For the text-containing cell, return its midpoint in (x, y) coordinate format. 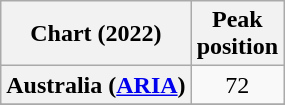
Australia (ARIA) (96, 85)
72 (237, 85)
Peakposition (237, 34)
Chart (2022) (96, 34)
